Pinpoint the cell where the given text exists, returning its [X, Y] midpoint coordinate. 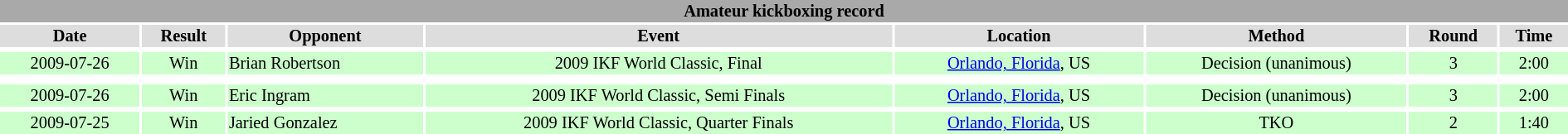
2009 IKF World Classic, Semi Finals [658, 96]
Event [658, 36]
2009 IKF World Classic, Quarter Finals [658, 122]
Opponent [325, 36]
Method [1276, 36]
Result [183, 36]
2009-07-25 [70, 122]
Round [1454, 36]
Date [70, 36]
Eric Ingram [325, 96]
Amateur kickboxing record [784, 12]
2 [1454, 122]
Time [1534, 36]
TKO [1276, 122]
Jaried Gonzalez [325, 122]
1:40 [1534, 122]
Brian Robertson [325, 63]
2009 IKF World Classic, Final [658, 63]
Location [1019, 36]
